Scan for the cell matching the given text and deliver its [X, Y] coordinate at center. 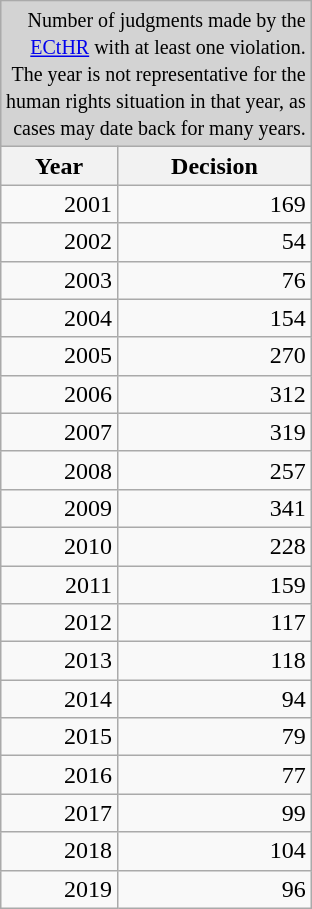
169 [215, 204]
159 [215, 585]
2003 [60, 280]
2012 [60, 623]
Year [60, 166]
2011 [60, 585]
2001 [60, 204]
319 [215, 432]
2016 [60, 775]
2007 [60, 432]
99 [215, 813]
2013 [60, 661]
2008 [60, 470]
2004 [60, 318]
2017 [60, 813]
77 [215, 775]
104 [215, 851]
257 [215, 470]
2009 [60, 508]
154 [215, 318]
2005 [60, 356]
2010 [60, 546]
341 [215, 508]
2002 [60, 242]
118 [215, 661]
312 [215, 394]
79 [215, 737]
2014 [60, 699]
96 [215, 889]
2006 [60, 394]
54 [215, 242]
228 [215, 546]
2019 [60, 889]
117 [215, 623]
2018 [60, 851]
270 [215, 356]
Decision [215, 166]
94 [215, 699]
2015 [60, 737]
76 [215, 280]
